Detect which cell encompasses the target text, then output its (X, Y) center coordinate. 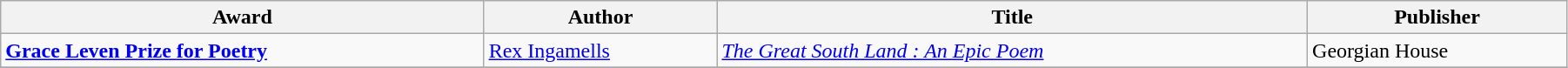
Georgian House (1437, 51)
Title (1013, 17)
Publisher (1437, 17)
The Great South Land : An Epic Poem (1013, 51)
Grace Leven Prize for Poetry (242, 51)
Author (600, 17)
Award (242, 17)
Rex Ingamells (600, 51)
